Detect which cell encompasses the target text, then output its (x, y) center coordinate. 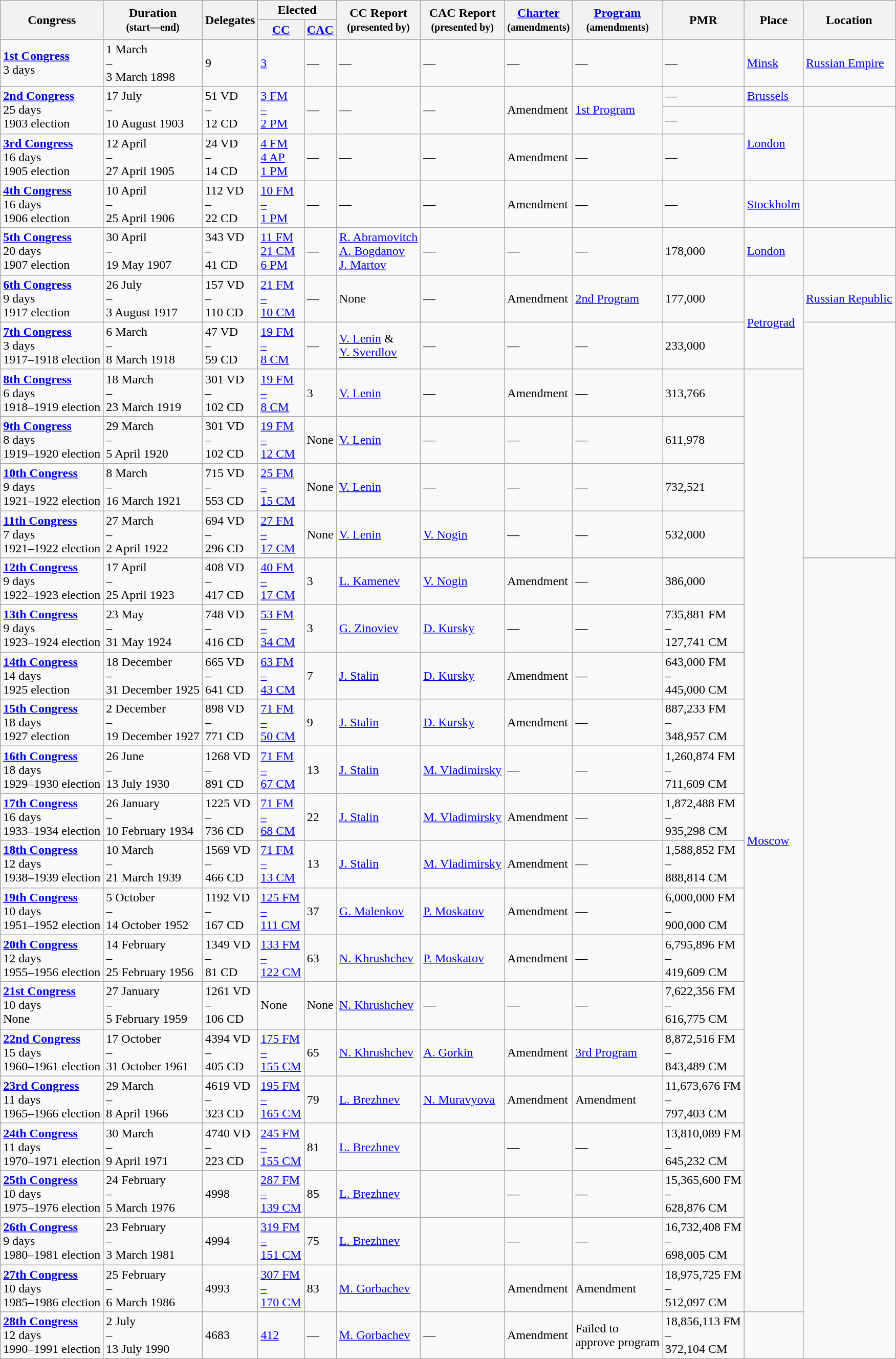
83 (320, 1288)
18 March–23 March 1919 (153, 393)
343 VD–41 CD (230, 251)
40 FM–17 CM (281, 581)
25 FM–15 CM (281, 487)
1349 VD–81 CD (230, 958)
2nd Congress25 days1903 election (52, 110)
3rd Congress16 days1905 election (52, 157)
15th Congress18 days1927 election (52, 723)
6,000,000 FM–900,000 CM (704, 911)
307 FM–170 CM (281, 1288)
2nd Program (618, 298)
1st Program (618, 110)
735,881 FM–127,741 CM (704, 629)
4994 (230, 1241)
1,260,874 FM–711,609 CM (704, 770)
5 October–14 October 1952 (153, 911)
17 July–10 August 1903 (153, 110)
Location (849, 20)
4683 (230, 1335)
21st Congress10 daysNone (52, 1005)
47 VD–59 CD (230, 346)
71 FM–13 CM (281, 864)
21 FM–10 CM (281, 298)
17th Congress16 days1933–1934 election (52, 817)
71 FM–67 CM (281, 770)
14 February–25 February 1956 (153, 958)
27 January–5 February 1959 (153, 1005)
16th Congress18 days1929–1930 election (52, 770)
715 VD–553 CD (230, 487)
22 (320, 817)
1 March–3 March 1898 (153, 63)
8th Congress6 days1918–1919 election (52, 393)
3rd Program (618, 1052)
1,588,852 FM–888,814 CM (704, 864)
694 VD–296 CD (230, 534)
53 FM–34 CM (281, 629)
9th Congress8 days1919–1920 election (52, 440)
Duration(start—end) (153, 20)
611,978 (704, 440)
4998 (230, 1194)
Elected (297, 10)
157 VD–110 CD (230, 298)
7,622,356 FM–616,775 CM (704, 1005)
26 July–3 August 1917 (153, 298)
23 February – 3 March 1981 (153, 1241)
10 March –21 March 1939 (153, 864)
5th Congress20 days1907 election (52, 251)
1261 VD–106 CD (230, 1005)
79 (320, 1099)
27 FM–17 CM (281, 534)
408 VD–417 CD (230, 581)
1192 VD–167 CD (230, 911)
85 (320, 1194)
18 December–31 December 1925 (153, 676)
75 (320, 1241)
2 July–13 July 1990 (153, 1335)
18,975,725 FM–512,097 CM (704, 1288)
8,872,516 FM–843,489 CM (704, 1052)
Stockholm (774, 204)
PMR (704, 20)
26 June–13 July 1930 (153, 770)
13,810,089 FM–645,232 CM (704, 1147)
Petrograd (774, 322)
11,673,676 FM–797,403 CM (704, 1099)
Place (774, 20)
3 FM–2 PM (281, 110)
25 February –6 March 1986 (153, 1288)
25th Congress10 days1975–1976 election (52, 1194)
1,872,488 FM–935,298 CM (704, 817)
12th Congress9 days1922–1923 election (52, 581)
81 (320, 1147)
133 FM–122 CM (281, 958)
65 (320, 1052)
29 March–5 April 1920 (153, 440)
23rd Congress11 days1965–1966 election (52, 1099)
Congress (52, 20)
26th Congress9 days1980–1981 election (52, 1241)
12 April–27 April 1905 (153, 157)
14th Congress14 days1925 election (52, 676)
4th Congress16 days1906 election (52, 204)
19th Congress10 days1951–1952 election (52, 911)
233,000 (704, 346)
24th Congress11 days1970–1971 election (52, 1147)
Moscow (774, 840)
125 FM–111 CM (281, 911)
10 April–25 April 1906 (153, 204)
22nd Congress15 days1960–1961 election (52, 1052)
7 (320, 676)
10th Congress9 days1921–1922 election (52, 487)
Brussels (774, 96)
319 FM–151 CM (281, 1241)
177,000 (704, 298)
CC (281, 30)
11th Congress7 days1921–1922 election (52, 534)
G. Malenkov (378, 911)
643,000 FM–445,000 CM (704, 676)
24 February –5 March 1976 (153, 1194)
15,365,600 FM–628,876 CM (704, 1194)
23 May–31 May 1924 (153, 629)
V. Lenin &Y. Sverdlov (378, 346)
37 (320, 911)
1st Congress3 days (52, 63)
17 October–31 October 1961 (153, 1052)
63 (320, 958)
18,856,113 FM–372,104 CM (704, 1335)
4993 (230, 1288)
178,000 (704, 251)
313,766 (704, 393)
4394 VD–405 CD (230, 1052)
4619 VD–323 CD (230, 1099)
665 VD–641 CD (230, 676)
13th Congress9 days1923–1924 election (52, 629)
7th Congress3 days1917–1918 election (52, 346)
11 FM21 CM6 PM (281, 251)
17 April–25 April 1923 (153, 581)
24 VD–14 CD (230, 157)
20th Congress12 days1955–1956 election (52, 958)
412 (281, 1335)
8 March–16 March 1921 (153, 487)
G. Zinoviev (378, 629)
887,233 FM–348,957 CM (704, 723)
Minsk (774, 63)
Program(amendments) (618, 20)
16,732,408 FM–698,005 CM (704, 1241)
1569 VD–466 CD (230, 864)
CAC Report(presented by) (463, 20)
2 December–19 December 1927 (153, 723)
30 March –9 April 1971 (153, 1147)
Russian Empire (849, 63)
27 March–2 April 1922 (153, 534)
Delegates (230, 20)
112 VD–22 CD (230, 204)
1225 VD–736 CD (230, 817)
Failed toapprove program (618, 1335)
Charter(amendments) (538, 20)
898 VD–771 CD (230, 723)
195 FM–165 CM (281, 1099)
4 FM4 AP1 PM (281, 157)
18th Congress12 days1938–1939 election (52, 864)
63 FM–43 CM (281, 676)
Russian Republic (849, 298)
732,521 (704, 487)
71 FM–50 CM (281, 723)
R. AbramovitchA. BogdanovJ. Martov (378, 251)
A. Gorkin (463, 1052)
L. Kamenev (378, 581)
532,000 (704, 534)
51 VD–12 CD (230, 110)
175 FM–155 CM (281, 1052)
CC Report(presented by) (378, 20)
71 FM–68 CM (281, 817)
27th Congress10 days1985–1986 election (52, 1288)
6th Congress9 days1917 election (52, 298)
4740 VD–223 CD (230, 1147)
6 March –8 March 1918 (153, 346)
N. Muravyova (463, 1099)
245 FM–155 CM (281, 1147)
29 March–8 April 1966 (153, 1099)
30 April–19 May 1907 (153, 251)
CAC (320, 30)
6,795,896 FM–419,609 CM (704, 958)
19 FM–12 CM (281, 440)
28th Congress12 days1990–1991 election (52, 1335)
748 VD–416 CD (230, 629)
1268 VD–891 CD (230, 770)
386,000 (704, 581)
26 January–10 February 1934 (153, 817)
287 FM–139 CM (281, 1194)
10 FM–1 PM (281, 204)
